Pinpoint the cell where the given text exists, returning its [x, y] midpoint coordinate. 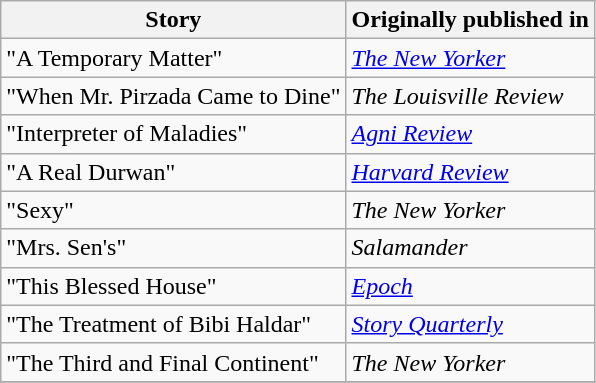
"Mrs. Sen's" [174, 248]
Agni Review [470, 134]
"This Blessed House" [174, 286]
Story [174, 20]
The Louisville Review [470, 96]
Salamander [470, 248]
Epoch [470, 286]
Harvard Review [470, 172]
Originally published in [470, 20]
"A Real Durwan" [174, 172]
"Sexy" [174, 210]
Story Quarterly [470, 324]
"Interpreter of Maladies" [174, 134]
"The Treatment of Bibi Haldar" [174, 324]
"The Third and Final Continent" [174, 362]
"A Temporary Matter" [174, 58]
"When Mr. Pirzada Came to Dine" [174, 96]
